Extract the [x, y] coordinate from the center of the cell holding the provided text.  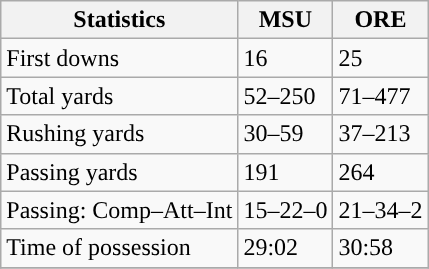
30:58 [380, 248]
Passing yards [120, 172]
Rushing yards [120, 134]
Statistics [120, 20]
Passing: Comp–Att–Int [120, 210]
16 [286, 58]
MSU [286, 20]
264 [380, 172]
191 [286, 172]
71–477 [380, 96]
Time of possession [120, 248]
First downs [120, 58]
30–59 [286, 134]
25 [380, 58]
37–213 [380, 134]
52–250 [286, 96]
Total yards [120, 96]
29:02 [286, 248]
ORE [380, 20]
15–22–0 [286, 210]
21–34–2 [380, 210]
